Search for the cell housing the specified text and yield its [X, Y] center coordinate. 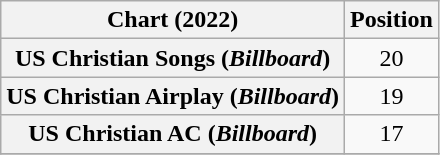
US Christian Airplay (Billboard) [173, 96]
17 [392, 134]
Position [392, 20]
20 [392, 58]
19 [392, 96]
US Christian Songs (Billboard) [173, 58]
Chart (2022) [173, 20]
US Christian AC (Billboard) [173, 134]
